Determine the [x, y] coordinate at the center of the cell enclosing the given text.  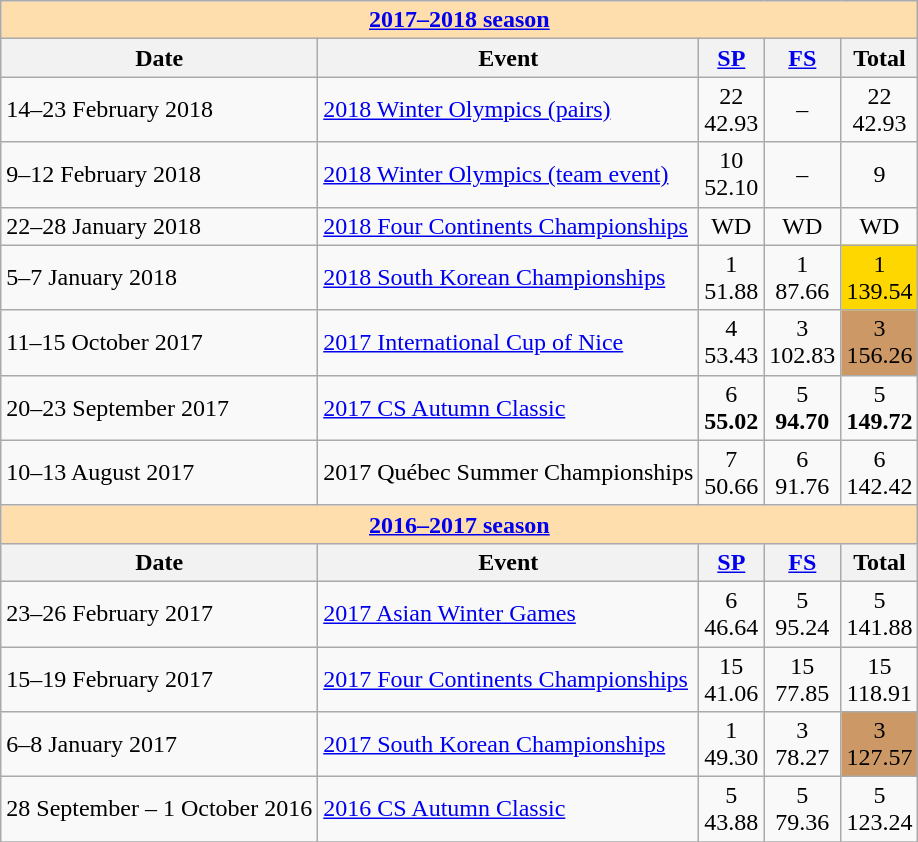
6 91.76 [802, 472]
5 79.36 [802, 810]
6 55.02 [732, 408]
15–19 February 2017 [160, 678]
2017 Four Continents Championships [508, 678]
10–13 August 2017 [160, 472]
5 141.88 [880, 614]
28 September – 1 October 2016 [160, 810]
1 139.54 [880, 278]
2017 Québec Summer Championships [508, 472]
4 53.43 [732, 342]
23–26 February 2017 [160, 614]
3 156.26 [880, 342]
5 43.88 [732, 810]
5 149.72 [880, 408]
15 41.06 [732, 678]
14–23 February 2018 [160, 110]
15 77.85 [802, 678]
5 94.70 [802, 408]
2018 Four Continents Championships [508, 226]
7 50.66 [732, 472]
2017 CS Autumn Classic [508, 408]
5 95.24 [802, 614]
1 51.88 [732, 278]
6–8 January 2017 [160, 744]
15 118.91 [880, 678]
9 [880, 174]
2017 South Korean Championships [508, 744]
2018 Winter Olympics (team event) [508, 174]
11–15 October 2017 [160, 342]
10 52.10 [732, 174]
1 49.30 [732, 744]
5–7 January 2018 [160, 278]
2017 Asian Winter Games [508, 614]
6 46.64 [732, 614]
5 123.24 [880, 810]
3 102.83 [802, 342]
6 142.42 [880, 472]
20–23 September 2017 [160, 408]
2017–2018 season [460, 20]
3 78.27 [802, 744]
2018 South Korean Championships [508, 278]
3 127.57 [880, 744]
2016 CS Autumn Classic [508, 810]
22–28 January 2018 [160, 226]
9–12 February 2018 [160, 174]
2016–2017 season [460, 524]
1 87.66 [802, 278]
2017 International Cup of Nice [508, 342]
2018 Winter Olympics (pairs) [508, 110]
